Find where the given text appears and provide that cell's center as [X, Y] coordinate. 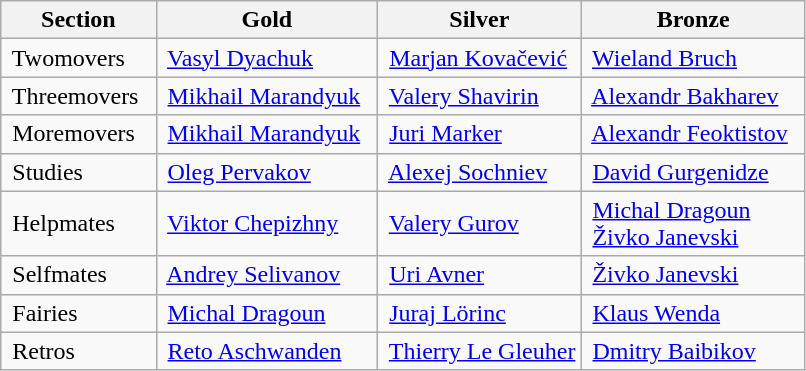
Selfmates [78, 275]
Klaus Wenda [693, 313]
Helpmates [78, 224]
Valery Gurov [480, 224]
Uri Avner [480, 275]
Vasyl Dyachuk [267, 58]
Moremovers [78, 134]
Section [78, 20]
Alexandr Feoktistov [693, 134]
Alexandr Bakharev [693, 96]
David Gurgenidze [693, 172]
Viktor Chepizhny [267, 224]
Živko Janevski [693, 275]
Bronze [693, 20]
Juri Marker [480, 134]
Threemovers [78, 96]
Valery Shavirin [480, 96]
Silver [480, 20]
Dmitry Baibikov [693, 351]
Michal Dragoun [267, 313]
Juraj Lörinc [480, 313]
Gold [267, 20]
Alexej Sochniev [480, 172]
Michal Dragoun Živko Janevski [693, 224]
Thierry Le Gleuher [480, 351]
Retros [78, 351]
Andrey Selivanov [267, 275]
Studies [78, 172]
Twomovers [78, 58]
Marjan Kovačević [480, 58]
Reto Aschwanden [267, 351]
Fairies [78, 313]
Oleg Pervakov [267, 172]
Wieland Bruch [693, 58]
